Output the [X, Y] coordinate of the center of the cell containing the given text.  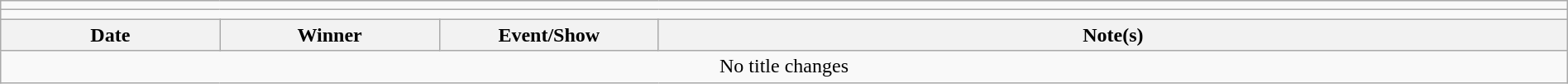
Winner [329, 35]
No title changes [784, 67]
Note(s) [1113, 35]
Date [111, 35]
Event/Show [549, 35]
